Provide the [x, y] coordinate of the cell's center where the given text is located.  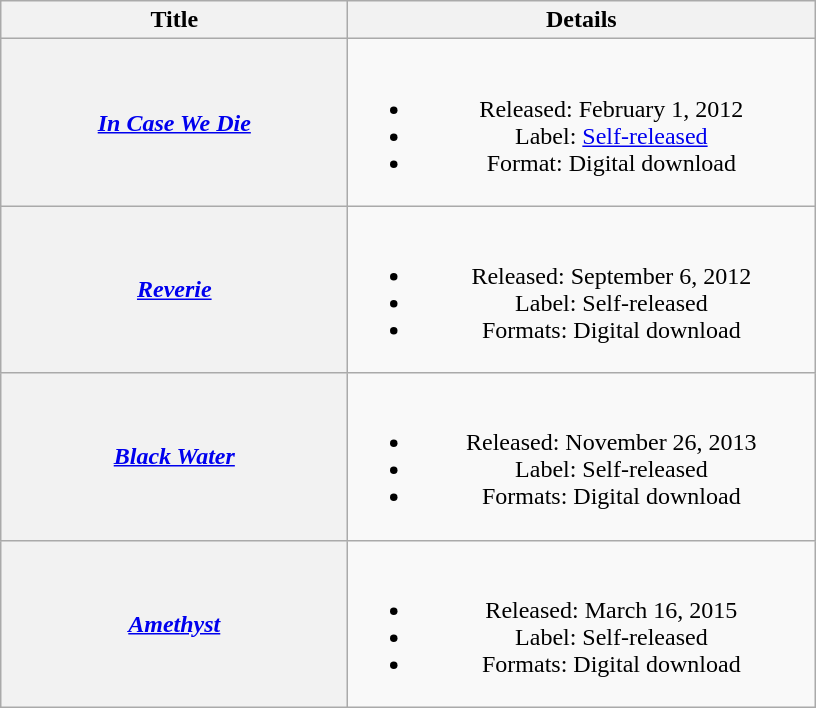
Released: September 6, 2012Label: Self-releasedFormats: Digital download [582, 290]
Released: February 1, 2012Label: Self-releasedFormat: Digital download [582, 122]
Amethyst [174, 624]
Title [174, 20]
Released: November 26, 2013Label: Self-releasedFormats: Digital download [582, 456]
Black Water [174, 456]
In Case We Die [174, 122]
Reverie [174, 290]
Details [582, 20]
Released: March 16, 2015Label: Self-releasedFormats: Digital download [582, 624]
